Extract the (X, Y) coordinate from the center of the cell holding the provided text.  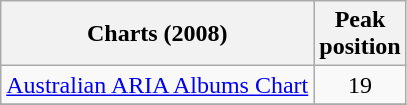
Peakposition (360, 34)
Charts (2008) (158, 34)
Australian ARIA Albums Chart (158, 85)
19 (360, 85)
